Return the (x, y) coordinate for the center point of the cell that contains the specified text.  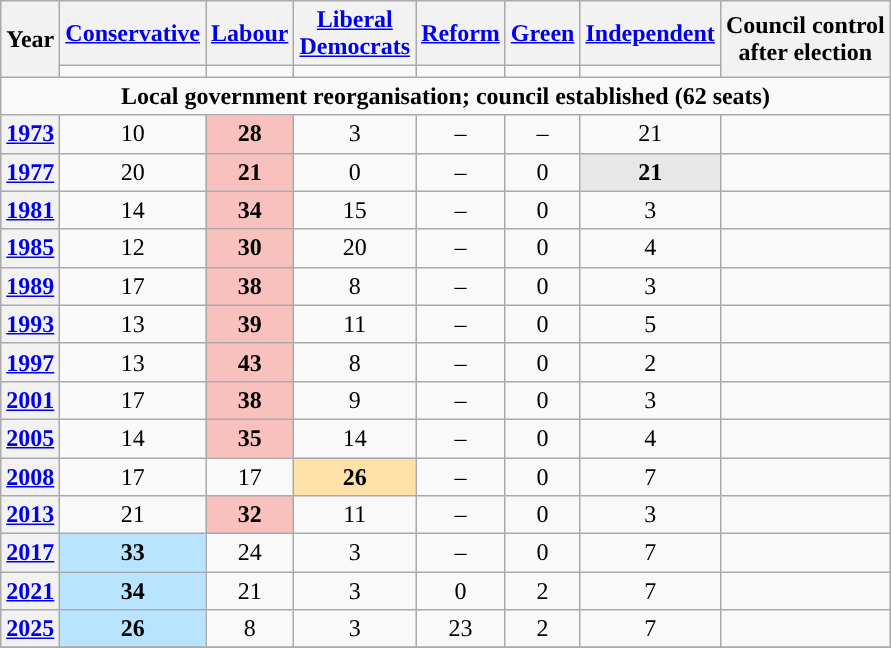
28 (250, 134)
1993 (30, 324)
1985 (30, 248)
10 (133, 134)
32 (250, 515)
2013 (30, 515)
15 (355, 210)
33 (133, 553)
Council controlafter election (805, 39)
2005 (30, 438)
24 (250, 553)
5 (650, 324)
2025 (30, 629)
35 (250, 438)
30 (250, 248)
9 (355, 400)
Liberal Democrats (355, 34)
1977 (30, 172)
43 (250, 362)
Independent (650, 34)
Green (542, 34)
Year (30, 39)
2017 (30, 553)
1973 (30, 134)
23 (461, 629)
Reform (461, 34)
Labour (250, 34)
1981 (30, 210)
1997 (30, 362)
39 (250, 324)
2001 (30, 400)
1989 (30, 286)
12 (133, 248)
2008 (30, 477)
Conservative (133, 34)
Local government reorganisation; council established (62 seats) (446, 96)
2021 (30, 591)
